Output the (X, Y) coordinate of the center of the cell containing the given text.  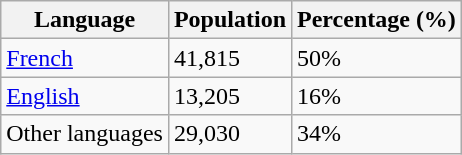
50% (377, 58)
English (85, 96)
Language (85, 20)
29,030 (230, 134)
French (85, 58)
16% (377, 96)
Population (230, 20)
Percentage (%) (377, 20)
41,815 (230, 58)
34% (377, 134)
13,205 (230, 96)
Other languages (85, 134)
